Determine the [x, y] coordinate at the center of the cell enclosing the given text.  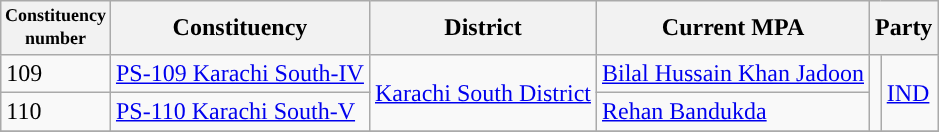
109 [56, 73]
110 [56, 111]
Bilal Hussain Khan Jadoon [732, 73]
Current MPA [732, 28]
Party [904, 28]
PS-110 Karachi South-V [240, 111]
Karachi South District [482, 92]
Rehan Bandukda [732, 111]
PS-109 Karachi South-IV [240, 73]
IND [910, 92]
Constituency number [56, 28]
District [482, 28]
Constituency [240, 28]
